Return the (X, Y) coordinate for the center point of the cell that contains the specified text.  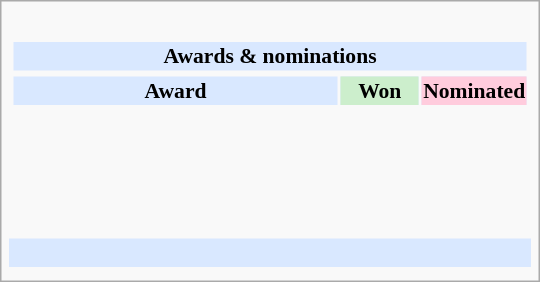
Won (380, 90)
Nominated (474, 90)
Awards & nominations (270, 56)
Awards & nominations Award Won Nominated (270, 124)
Award (175, 90)
